Find where the given text appears and provide that cell's center as [x, y] coordinate. 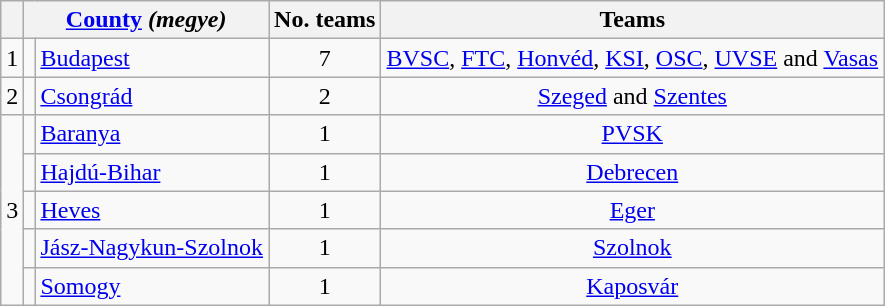
Teams [632, 20]
Debrecen [632, 172]
BVSC, FTC, Honvéd, KSI, OSC, UVSE and Vasas [632, 58]
3 [12, 210]
Heves [152, 210]
Hajdú-Bihar [152, 172]
7 [325, 58]
Jász-Nagykun-Szolnok [152, 248]
County (megye) [146, 20]
Baranya [152, 134]
Szolnok [632, 248]
PVSK [632, 134]
Kaposvár [632, 286]
Eger [632, 210]
Szeged and Szentes [632, 96]
Csongrád [152, 96]
Somogy [152, 286]
Budapest [152, 58]
No. teams [325, 20]
